Output the [X, Y] coordinate of the center of the cell containing the given text.  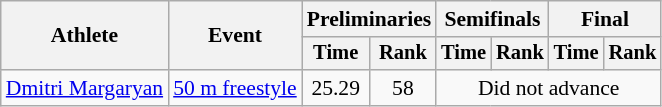
Final [605, 19]
50 m freestyle [235, 88]
Dmitri Margaryan [84, 88]
25.29 [336, 88]
58 [404, 88]
Preliminaries [369, 19]
Athlete [84, 36]
Event [235, 36]
Did not advance [548, 88]
Semifinals [492, 19]
